Scan for the cell matching the given text and deliver its (x, y) coordinate at center. 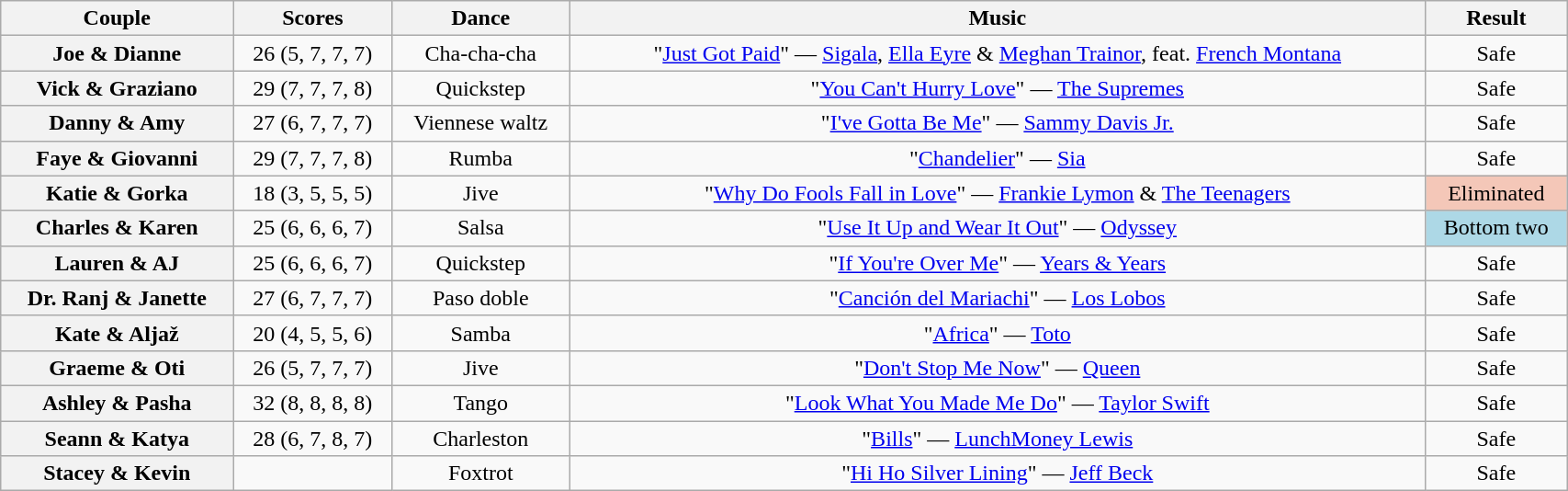
"Why Do Fools Fall in Love" — Frankie Lymon & The Teenagers (998, 193)
Graeme & Oti (118, 368)
Rumba (481, 158)
"I've Gotta Be Me" — Sammy Davis Jr. (998, 123)
Vick & Graziano (118, 88)
Salsa (481, 228)
Dance (481, 18)
Tango (481, 403)
Viennese waltz (481, 123)
Scores (312, 18)
"Africa" — Toto (998, 333)
Dr. Ranj & Janette (118, 298)
Katie & Gorka (118, 193)
"Don't Stop Me Now" — Queen (998, 368)
Ashley & Pasha (118, 403)
28 (6, 7, 8, 7) (312, 439)
Joe & Dianne (118, 53)
Music (998, 18)
Result (1496, 18)
Danny & Amy (118, 123)
32 (8, 8, 8, 8) (312, 403)
"Use It Up and Wear It Out" — Odyssey (998, 228)
20 (4, 5, 5, 6) (312, 333)
Charleston (481, 439)
Kate & Aljaž (118, 333)
"Chandelier" — Sia (998, 158)
"Hi Ho Silver Lining" — Jeff Beck (998, 474)
18 (3, 5, 5, 5) (312, 193)
Samba (481, 333)
"Bills" — LunchMoney Lewis (998, 439)
"You Can't Hurry Love" — The Supremes (998, 88)
Eliminated (1496, 193)
Faye & Giovanni (118, 158)
"Canción del Mariachi" — Los Lobos (998, 298)
"Just Got Paid" — Sigala, Ella Eyre & Meghan Trainor, feat. French Montana (998, 53)
Couple (118, 18)
"If You're Over Me" — Years & Years (998, 263)
Cha-cha-cha (481, 53)
Bottom two (1496, 228)
Stacey & Kevin (118, 474)
Lauren & AJ (118, 263)
Paso doble (481, 298)
"Look What You Made Me Do" — Taylor Swift (998, 403)
Charles & Karen (118, 228)
Seann & Katya (118, 439)
Foxtrot (481, 474)
